Determine the (x, y) coordinate at the center of the cell enclosing the given text.  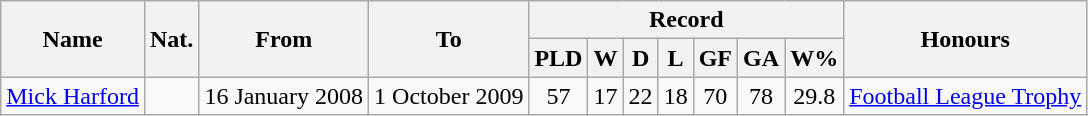
Nat. (171, 39)
L (676, 58)
78 (762, 96)
70 (715, 96)
W (606, 58)
17 (606, 96)
57 (558, 96)
W% (814, 58)
GA (762, 58)
18 (676, 96)
Football League Trophy (966, 96)
Record (686, 20)
Mick Harford (73, 96)
To (449, 39)
GF (715, 58)
Name (73, 39)
Honours (966, 39)
D (640, 58)
16 January 2008 (284, 96)
22 (640, 96)
29.8 (814, 96)
From (284, 39)
PLD (558, 58)
1 October 2009 (449, 96)
